Find where the given text appears and provide that cell's center as (X, Y) coordinate. 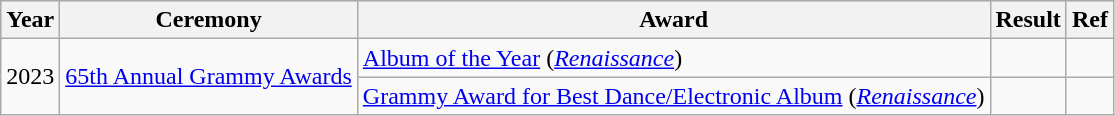
65th Annual Grammy Awards (208, 77)
Result (1028, 20)
Ceremony (208, 20)
Album of the Year (Renaissance) (674, 58)
2023 (30, 77)
Award (674, 20)
Year (30, 20)
Grammy Award for Best Dance/Electronic Album (Renaissance) (674, 96)
Ref (1090, 20)
